Locate the cell with the specified text and output its [x, y] center coordinate. 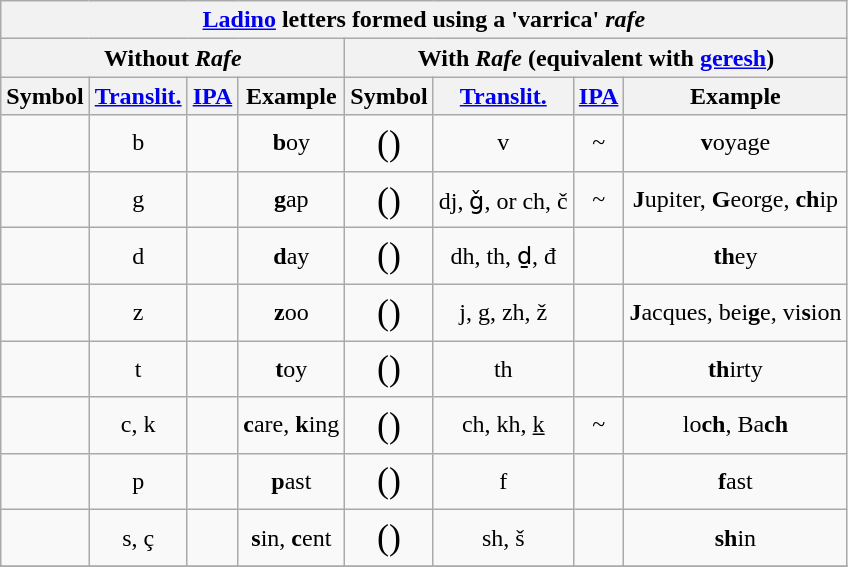
gap [292, 199]
f [503, 481]
j, g, zh, ž [503, 312]
dh, th, ḏ, đ [503, 256]
sin, cent [292, 538]
loch, Bach [736, 425]
zoo [292, 312]
Without Rafe [173, 58]
Jacques, beige, vision [736, 312]
c, k [138, 425]
s, ç [138, 538]
they [736, 256]
day [292, 256]
dj, ǧ, or ch, č [503, 199]
sh, š [503, 538]
past [292, 481]
boy [292, 143]
care, king [292, 425]
toy [292, 368]
shin [736, 538]
t [138, 368]
z [138, 312]
voyage [736, 143]
p [138, 481]
thirty [736, 368]
b [138, 143]
Jupiter, George, chip [736, 199]
ch, kh, k [503, 425]
fast [736, 481]
th [503, 368]
With Rafe (equivalent with geresh) [596, 58]
g [138, 199]
Ladino letters formed using a 'varrica' rafe [424, 20]
d [138, 256]
v [503, 143]
